For the text-containing cell, return its midpoint in [x, y] coordinate format. 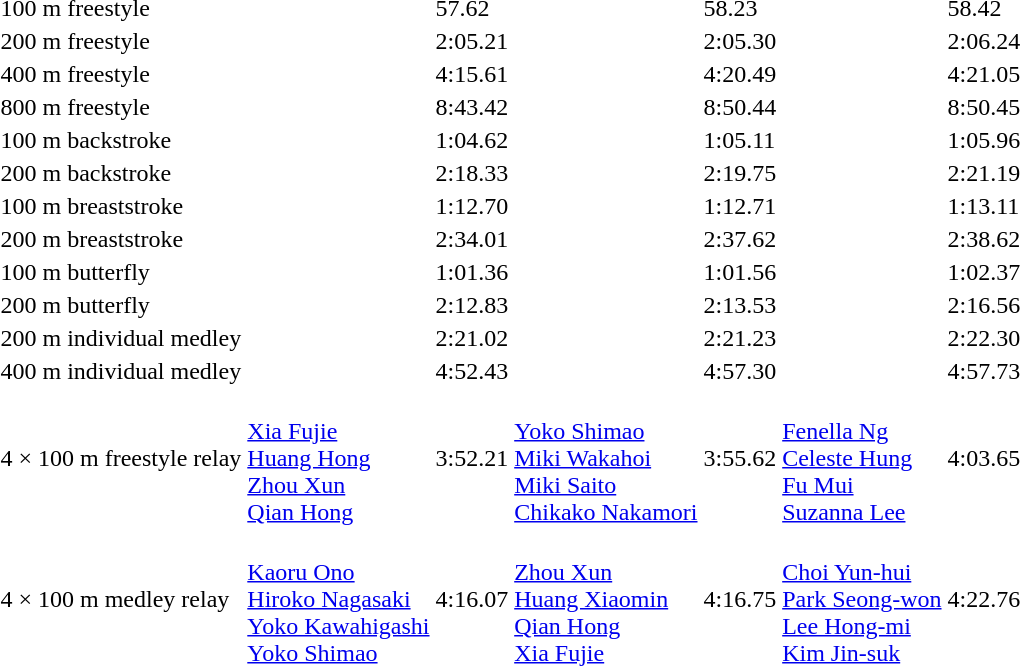
2:05.21 [472, 41]
8:43.42 [472, 107]
4:57.30 [740, 371]
Xia FujieHuang HongZhou XunQian Hong [338, 458]
2:05.30 [740, 41]
4:20.49 [740, 74]
1:12.70 [472, 206]
1:05.11 [740, 140]
2:18.33 [472, 173]
1:01.56 [740, 272]
4:15.61 [472, 74]
3:52.21 [472, 458]
1:12.71 [740, 206]
2:34.01 [472, 239]
2:13.53 [740, 305]
2:37.62 [740, 239]
2:19.75 [740, 173]
Fenella NgCeleste HungFu MuiSuzanna Lee [862, 458]
2:21.02 [472, 338]
3:55.62 [740, 458]
Yoko ShimaoMiki WakahoiMiki SaitoChikako Nakamori [606, 458]
1:04.62 [472, 140]
2:21.23 [740, 338]
4:52.43 [472, 371]
8:50.44 [740, 107]
1:01.36 [472, 272]
2:12.83 [472, 305]
